Search for the cell housing the specified text and yield its [X, Y] center coordinate. 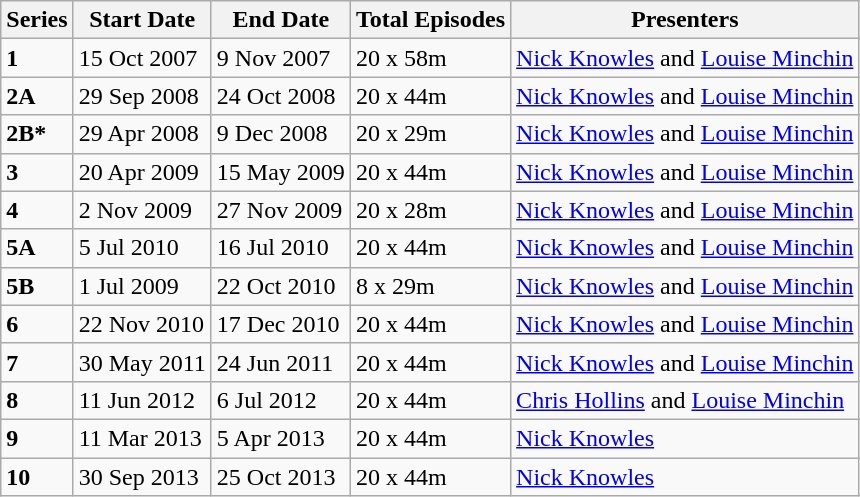
5 Jul 2010 [142, 248]
2A [37, 96]
20 x 29m [430, 134]
2B* [37, 134]
10 [37, 477]
30 May 2011 [142, 362]
5B [37, 286]
29 Sep 2008 [142, 96]
9 Nov 2007 [280, 58]
6 Jul 2012 [280, 400]
End Date [280, 20]
8 [37, 400]
15 Oct 2007 [142, 58]
Total Episodes [430, 20]
4 [37, 210]
7 [37, 362]
8 x 29m [430, 286]
5A [37, 248]
2 Nov 2009 [142, 210]
Series [37, 20]
15 May 2009 [280, 172]
22 Nov 2010 [142, 324]
20 x 28m [430, 210]
9 [37, 438]
22 Oct 2010 [280, 286]
Start Date [142, 20]
5 Apr 2013 [280, 438]
29 Apr 2008 [142, 134]
Chris Hollins and Louise Minchin [685, 400]
24 Oct 2008 [280, 96]
25 Oct 2013 [280, 477]
6 [37, 324]
Presenters [685, 20]
11 Jun 2012 [142, 400]
3 [37, 172]
17 Dec 2010 [280, 324]
20 x 58m [430, 58]
1 [37, 58]
9 Dec 2008 [280, 134]
24 Jun 2011 [280, 362]
30 Sep 2013 [142, 477]
16 Jul 2010 [280, 248]
27 Nov 2009 [280, 210]
20 Apr 2009 [142, 172]
1 Jul 2009 [142, 286]
11 Mar 2013 [142, 438]
